From the cell containing the given text, extract its center point as (X, Y) coordinate. 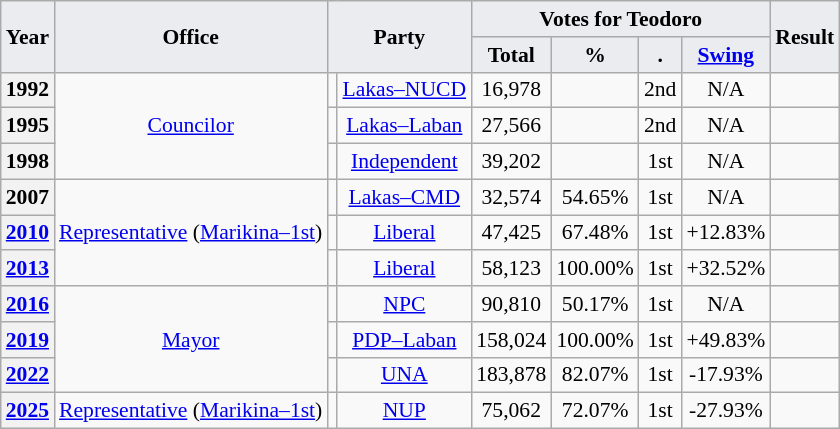
1995 (28, 126)
Year (28, 36)
39,202 (511, 162)
90,810 (511, 304)
-17.93% (726, 375)
158,024 (511, 340)
16,978 (511, 90)
27,566 (511, 126)
Lakas–CMD (404, 197)
Office (190, 36)
183,878 (511, 375)
2010 (28, 233)
Result (804, 36)
75,062 (511, 411)
UNA (404, 375)
2013 (28, 269)
% (594, 55)
Party (399, 36)
58,123 (511, 269)
47,425 (511, 233)
67.48% (594, 233)
82.07% (594, 375)
2007 (28, 197)
72.07% (594, 411)
1998 (28, 162)
Swing (726, 55)
Independent (404, 162)
Mayor (190, 340)
50.17% (594, 304)
1992 (28, 90)
. (660, 55)
2016 (28, 304)
NUP (404, 411)
2022 (28, 375)
+12.83% (726, 233)
PDP–Laban (404, 340)
NPC (404, 304)
2019 (28, 340)
-27.93% (726, 411)
54.65% (594, 197)
Total (511, 55)
Lakas–Laban (404, 126)
32,574 (511, 197)
Votes for Teodoro (620, 19)
+32.52% (726, 269)
Councilor (190, 126)
+49.83% (726, 340)
Lakas–NUCD (404, 90)
2025 (28, 411)
